Output the [x, y] coordinate of the center of the cell containing the given text.  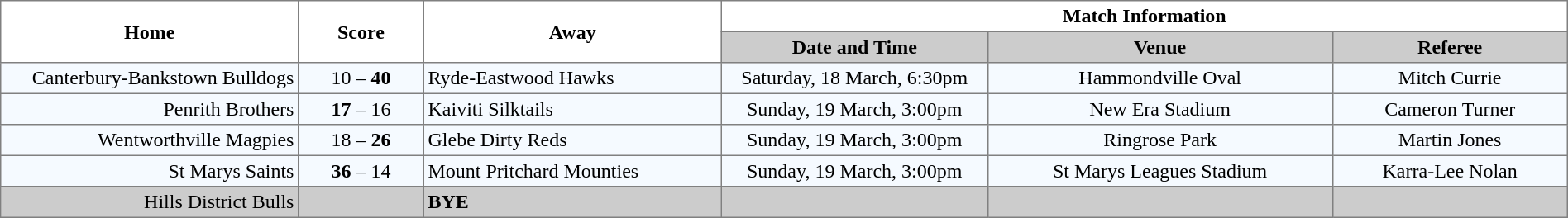
BYE [572, 202]
Home [150, 31]
Hammondville Oval [1159, 78]
Mount Pritchard Mounties [572, 171]
St Marys Leagues Stadium [1159, 171]
Score [361, 31]
Canterbury-Bankstown Bulldogs [150, 78]
Kaiviti Silktails [572, 109]
Referee [1450, 47]
Glebe Dirty Reds [572, 140]
18 – 26 [361, 140]
Venue [1159, 47]
Penrith Brothers [150, 109]
Match Information [1145, 17]
10 – 40 [361, 78]
Saturday, 18 March, 6:30pm [854, 78]
17 – 16 [361, 109]
Ryde-Eastwood Hawks [572, 78]
Date and Time [854, 47]
New Era Stadium [1159, 109]
36 – 14 [361, 171]
Martin Jones [1450, 140]
Away [572, 31]
Cameron Turner [1450, 109]
Hills District Bulls [150, 202]
Karra-Lee Nolan [1450, 171]
Mitch Currie [1450, 78]
St Marys Saints [150, 171]
Wentworthville Magpies [150, 140]
Ringrose Park [1159, 140]
